For the text-containing cell, return its midpoint in [X, Y] coordinate format. 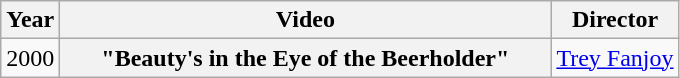
Trey Fanjoy [615, 58]
"Beauty's in the Eye of the Beerholder" [306, 58]
Video [306, 20]
Director [615, 20]
Year [30, 20]
2000 [30, 58]
